Extract the (x, y) coordinate from the center of the cell holding the provided text.  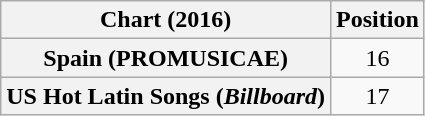
Chart (2016) (166, 20)
16 (378, 58)
17 (378, 96)
US Hot Latin Songs (Billboard) (166, 96)
Spain (PROMUSICAE) (166, 58)
Position (378, 20)
